Provide the (X, Y) coordinate of the cell's center where the given text is located.  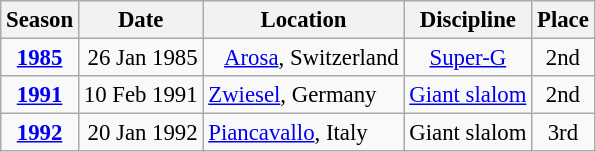
Date (140, 20)
Discipline (468, 20)
Piancavallo, Italy (304, 133)
Place (563, 20)
Zwiesel, Germany (304, 95)
10 Feb 1991 (140, 95)
Season (40, 20)
Arosa, Switzerland (304, 58)
Super-G (468, 58)
20 Jan 1992 (140, 133)
1992 (40, 133)
26 Jan 1985 (140, 58)
1991 (40, 95)
Location (304, 20)
3rd (563, 133)
1985 (40, 58)
